Determine the [x, y] coordinate at the center of the cell enclosing the given text.  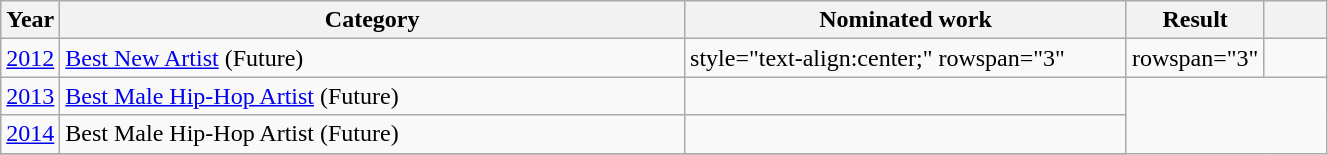
Best New Artist (Future) [372, 58]
Result [1195, 20]
2013 [30, 96]
style="text-align:center;" rowspan="3" [906, 58]
Nominated work [906, 20]
Year [30, 20]
rowspan="3" [1195, 58]
Category [372, 20]
2012 [30, 58]
2014 [30, 134]
